From the cell containing the given text, extract its center point as (x, y) coordinate. 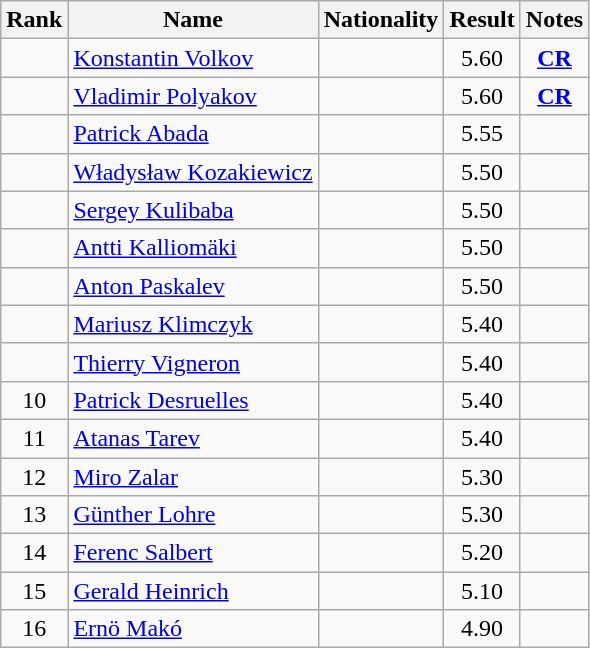
5.20 (482, 553)
Gerald Heinrich (193, 591)
10 (34, 400)
15 (34, 591)
Anton Paskalev (193, 286)
13 (34, 515)
Patrick Desruelles (193, 400)
12 (34, 477)
5.10 (482, 591)
4.90 (482, 629)
Günther Lohre (193, 515)
Name (193, 20)
Ferenc Salbert (193, 553)
Atanas Tarev (193, 438)
Nationality (381, 20)
Ernö Makó (193, 629)
Antti Kalliomäki (193, 248)
Konstantin Volkov (193, 58)
Sergey Kulibaba (193, 210)
14 (34, 553)
Patrick Abada (193, 134)
Thierry Vigneron (193, 362)
11 (34, 438)
Mariusz Klimczyk (193, 324)
16 (34, 629)
Rank (34, 20)
Władysław Kozakiewicz (193, 172)
5.55 (482, 134)
Vladimir Polyakov (193, 96)
Miro Zalar (193, 477)
Result (482, 20)
Notes (554, 20)
